From the cell containing the given text, extract its center point as [x, y] coordinate. 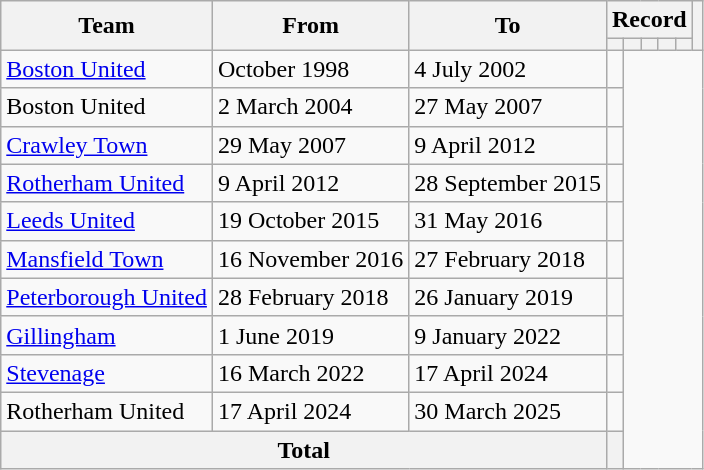
28 February 2018 [310, 297]
2 March 2004 [310, 107]
16 November 2016 [310, 259]
Peterborough United [107, 297]
Gillingham [107, 335]
31 May 2016 [508, 221]
Total [304, 449]
Record [649, 20]
Crawley Town [107, 145]
26 January 2019 [508, 297]
Leeds United [107, 221]
29 May 2007 [310, 145]
16 March 2022 [310, 373]
To [508, 26]
From [310, 26]
Stevenage [107, 373]
4 July 2002 [508, 69]
1 June 2019 [310, 335]
Mansfield Town [107, 259]
27 February 2018 [508, 259]
9 January 2022 [508, 335]
19 October 2015 [310, 221]
28 September 2015 [508, 183]
27 May 2007 [508, 107]
Team [107, 26]
October 1998 [310, 69]
30 March 2025 [508, 411]
